Return the (x, y) coordinate for the center point of the cell that contains the specified text.  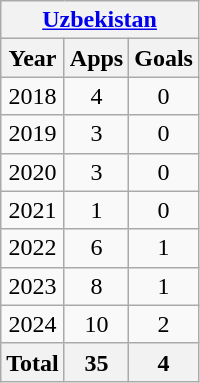
Uzbekistan (100, 20)
Year (33, 58)
10 (96, 324)
2020 (33, 172)
8 (96, 286)
2024 (33, 324)
Total (33, 362)
2021 (33, 210)
6 (96, 248)
35 (96, 362)
2 (164, 324)
2019 (33, 134)
2023 (33, 286)
2022 (33, 248)
2018 (33, 96)
Goals (164, 58)
Apps (96, 58)
